Identify which cell holds the provided text, then report its (x, y) central coordinate. 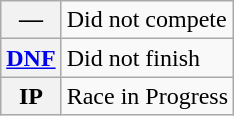
DNF (31, 58)
Did not finish (147, 58)
Did not compete (147, 20)
Race in Progress (147, 96)
IP (31, 96)
— (31, 20)
